Provide the [x, y] coordinate of the cell's center where the given text is located.  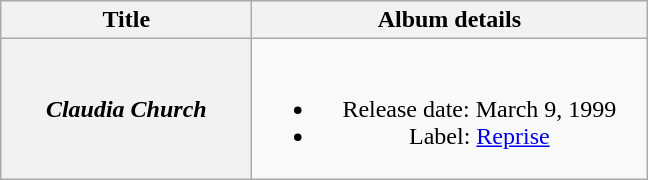
Album details [450, 20]
Release date: March 9, 1999Label: Reprise [450, 109]
Title [126, 20]
Claudia Church [126, 109]
